Return [X, Y] of the center of cell containing provided text 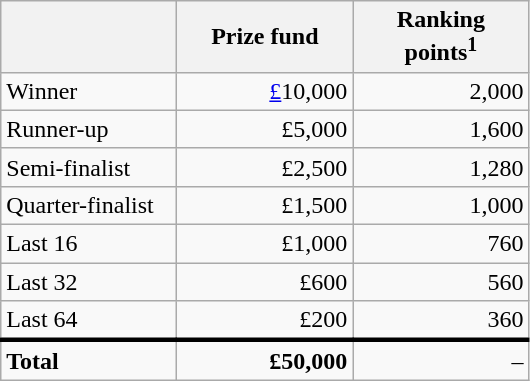
Last 64 [89, 321]
£600 [265, 282]
£2,500 [265, 167]
£1,500 [265, 205]
£200 [265, 321]
1,000 [441, 205]
Prize fund [265, 37]
£50,000 [265, 360]
360 [441, 321]
Runner-up [89, 129]
Total [89, 360]
£10,000 [265, 91]
Last 32 [89, 282]
560 [441, 282]
Last 16 [89, 244]
£5,000 [265, 129]
Semi-finalist [89, 167]
– [441, 360]
1,280 [441, 167]
Winner [89, 91]
Ranking points1 [441, 37]
2,000 [441, 91]
1,600 [441, 129]
760 [441, 244]
£1,000 [265, 244]
Quarter-finalist [89, 205]
